Capture the cell that displays the provided text and extract its (X, Y) central coordinate. 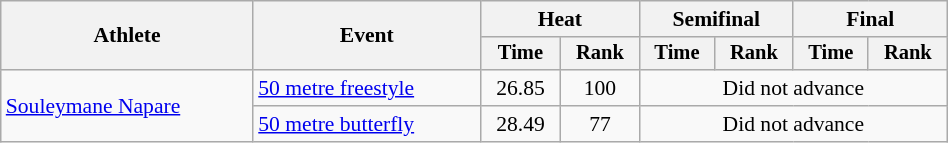
Souleymane Napare (127, 106)
26.85 (520, 88)
Final (870, 19)
50 metre freestyle (366, 88)
50 metre butterfly (366, 124)
Heat (560, 19)
Athlete (127, 36)
Semifinal (716, 19)
100 (600, 88)
77 (600, 124)
28.49 (520, 124)
Event (366, 36)
